Identify which cell holds the provided text, then report its [x, y] central coordinate. 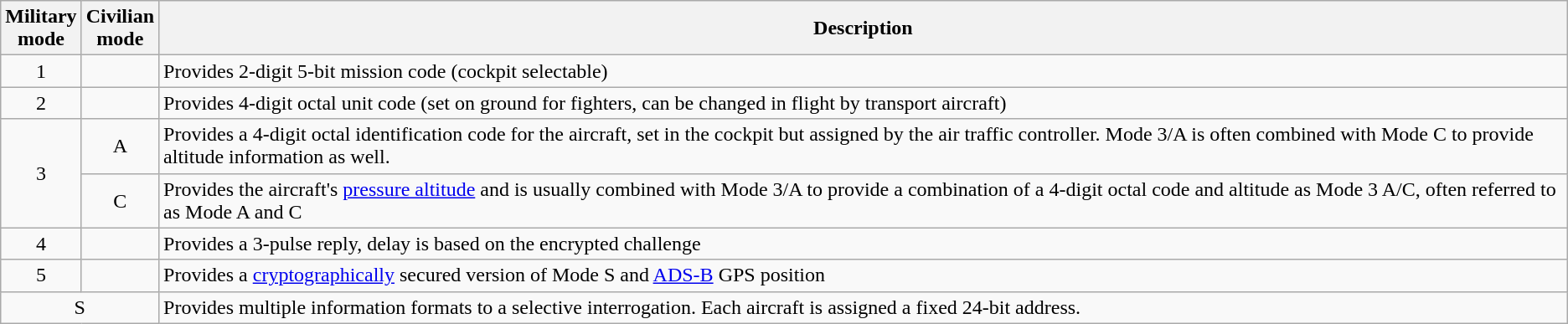
S [80, 307]
Provides a cryptographically secured version of Mode S and ADS-B GPS position [864, 275]
4 [41, 244]
A [120, 146]
Description [864, 28]
5 [41, 275]
Provides a 3-pulse reply, delay is based on the encrypted challenge [864, 244]
Provides 2-digit 5-bit mission code (cockpit selectable) [864, 71]
C [120, 201]
Civilianmode [120, 28]
2 [41, 103]
3 [41, 173]
Militarymode [41, 28]
1 [41, 71]
Provides 4-digit octal unit code (set on ground for fighters, can be changed in flight by transport aircraft) [864, 103]
Provides multiple information formats to a selective interrogation. Each aircraft is assigned a fixed 24-bit address. [864, 307]
